Return (X, Y) of the center of cell containing provided text 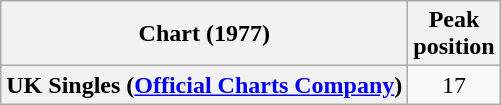
Chart (1977) (204, 34)
17 (454, 85)
Peakposition (454, 34)
UK Singles (Official Charts Company) (204, 85)
